Locate the cell with the specified text and output its (X, Y) center coordinate. 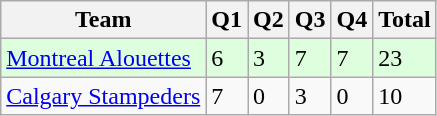
6 (227, 58)
Montreal Alouettes (104, 58)
Q2 (269, 20)
Q4 (352, 20)
10 (405, 96)
Total (405, 20)
Team (104, 20)
Calgary Stampeders (104, 96)
Q1 (227, 20)
Q3 (310, 20)
23 (405, 58)
